Find where the given text appears and provide that cell's center as (x, y) coordinate. 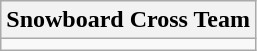
Snowboard Cross Team (128, 20)
